Return the (X, Y) coordinate for the center point of the cell that contains the specified text.  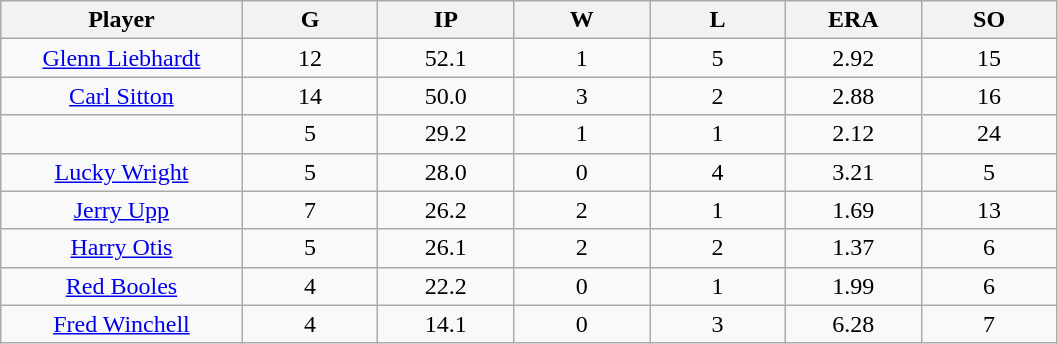
Glenn Liebhardt (122, 58)
W (582, 20)
G (310, 20)
1.69 (853, 210)
Harry Otis (122, 248)
Carl Sitton (122, 96)
Red Booles (122, 286)
14 (310, 96)
26.2 (446, 210)
3.21 (853, 172)
50.0 (446, 96)
2.88 (853, 96)
15 (989, 58)
24 (989, 134)
12 (310, 58)
6.28 (853, 324)
2.12 (853, 134)
1.37 (853, 248)
1.99 (853, 286)
IP (446, 20)
2.92 (853, 58)
14.1 (446, 324)
29.2 (446, 134)
52.1 (446, 58)
28.0 (446, 172)
Lucky Wright (122, 172)
ERA (853, 20)
Fred Winchell (122, 324)
L (718, 20)
22.2 (446, 286)
16 (989, 96)
26.1 (446, 248)
Jerry Upp (122, 210)
13 (989, 210)
Player (122, 20)
SO (989, 20)
